Search for the cell housing the specified text and yield its (x, y) center coordinate. 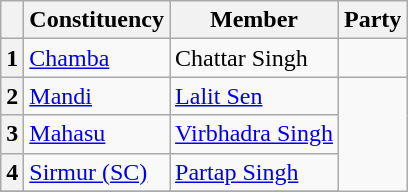
Party (372, 20)
4 (12, 172)
Constituency (97, 20)
Mahasu (97, 134)
Sirmur (SC) (97, 172)
Chamba (97, 58)
Member (254, 20)
Chattar Singh (254, 58)
2 (12, 96)
3 (12, 134)
Partap Singh (254, 172)
Virbhadra Singh (254, 134)
Lalit Sen (254, 96)
Mandi (97, 96)
1 (12, 58)
